Return [x, y] of the center of cell containing provided text 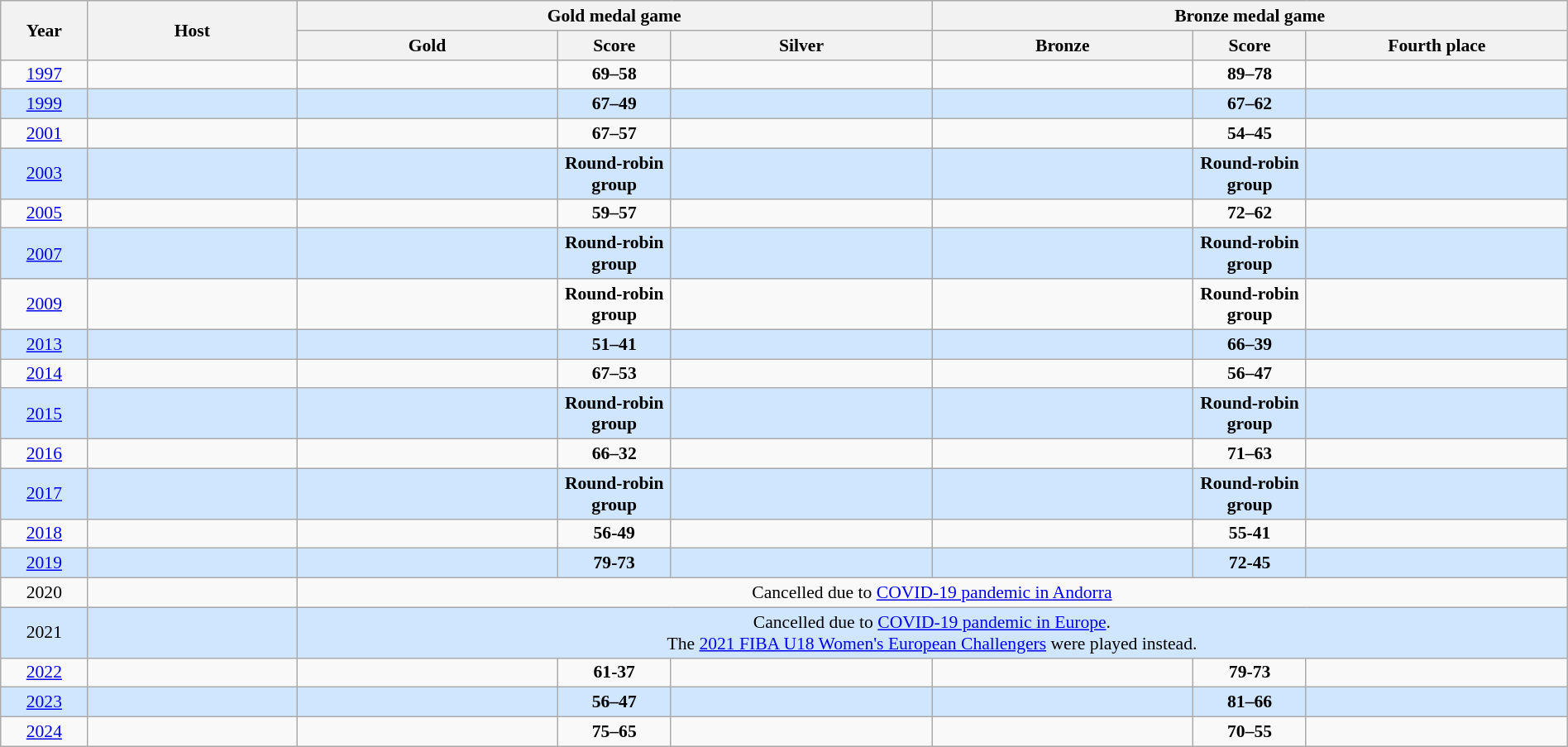
55-41 [1250, 534]
54–45 [1250, 134]
59–57 [614, 213]
56-49 [614, 534]
70–55 [1250, 732]
Gold [428, 45]
Cancelled due to COVID-19 pandemic in Andorra [933, 593]
2003 [45, 174]
2021 [45, 632]
81–66 [1250, 702]
2015 [45, 414]
Bronze [1063, 45]
67–53 [614, 374]
Fourth place [1437, 45]
2009 [45, 304]
89–78 [1250, 74]
2014 [45, 374]
67–49 [614, 104]
2013 [45, 344]
2018 [45, 534]
2016 [45, 454]
72-45 [1250, 563]
Cancelled due to COVID-19 pandemic in Europe.The 2021 FIBA U18 Women's European Challengers were played instead. [933, 632]
67–57 [614, 134]
72–62 [1250, 213]
Bronze medal game [1250, 16]
66–32 [614, 454]
Year [45, 30]
2017 [45, 493]
2023 [45, 702]
2022 [45, 673]
Gold medal game [614, 16]
51–41 [614, 344]
2005 [45, 213]
61-37 [614, 673]
2007 [45, 253]
66–39 [1250, 344]
2020 [45, 593]
1997 [45, 74]
71–63 [1250, 454]
2019 [45, 563]
Host [192, 30]
Silver [801, 45]
75–65 [614, 732]
67–62 [1250, 104]
69–58 [614, 74]
2024 [45, 732]
2001 [45, 134]
1999 [45, 104]
